Scan for the cell matching the given text and deliver its (x, y) coordinate at center. 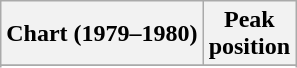
Chart (1979–1980) (102, 34)
Peakposition (249, 34)
